Search for the cell housing the specified text and yield its [X, Y] center coordinate. 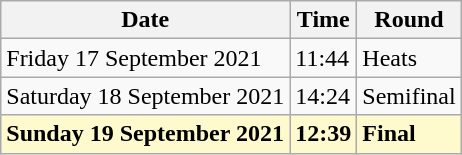
14:24 [324, 96]
12:39 [324, 134]
Semifinal [409, 96]
Heats [409, 58]
Final [409, 134]
Date [146, 20]
Saturday 18 September 2021 [146, 96]
Sunday 19 September 2021 [146, 134]
Round [409, 20]
11:44 [324, 58]
Time [324, 20]
Friday 17 September 2021 [146, 58]
